Identify which cell holds the provided text, then report its [X, Y] central coordinate. 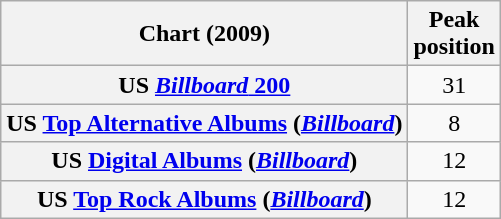
Peakposition [454, 34]
31 [454, 85]
US Billboard 200 [204, 85]
US Top Rock Albums (Billboard) [204, 199]
Chart (2009) [204, 34]
US Top Alternative Albums (Billboard) [204, 123]
8 [454, 123]
US Digital Albums (Billboard) [204, 161]
